Return the [x, y] coordinate for the center point of the cell that contains the specified text.  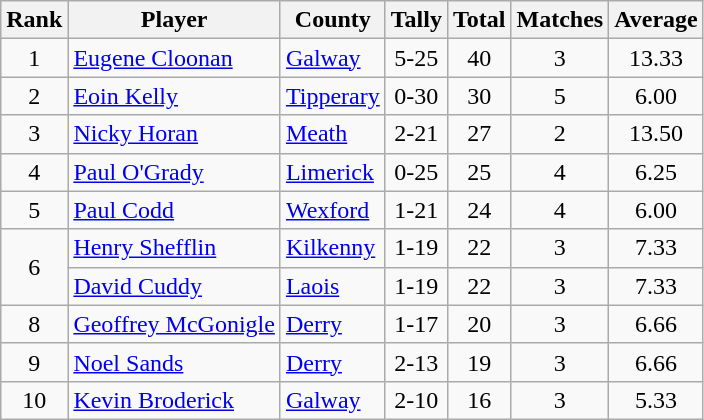
24 [479, 210]
1-21 [416, 210]
0-25 [416, 172]
Nicky Horan [174, 134]
Matches [560, 20]
30 [479, 96]
Average [656, 20]
County [332, 20]
Meath [332, 134]
Player [174, 20]
Noel Sands [174, 362]
20 [479, 324]
Tipperary [332, 96]
David Cuddy [174, 286]
40 [479, 58]
Geoffrey McGonigle [174, 324]
2-13 [416, 362]
5-25 [416, 58]
27 [479, 134]
1 [34, 58]
10 [34, 400]
Henry Shefflin [174, 248]
6 [34, 267]
2-21 [416, 134]
19 [479, 362]
1-17 [416, 324]
6.25 [656, 172]
Eoin Kelly [174, 96]
25 [479, 172]
Limerick [332, 172]
5.33 [656, 400]
Wexford [332, 210]
9 [34, 362]
Tally [416, 20]
8 [34, 324]
Eugene Cloonan [174, 58]
Kilkenny [332, 248]
Kevin Broderick [174, 400]
Paul O'Grady [174, 172]
Total [479, 20]
Laois [332, 286]
Rank [34, 20]
2-10 [416, 400]
Paul Codd [174, 210]
13.50 [656, 134]
0-30 [416, 96]
16 [479, 400]
13.33 [656, 58]
